Pinpoint the cell where the given text exists, returning its [X, Y] midpoint coordinate. 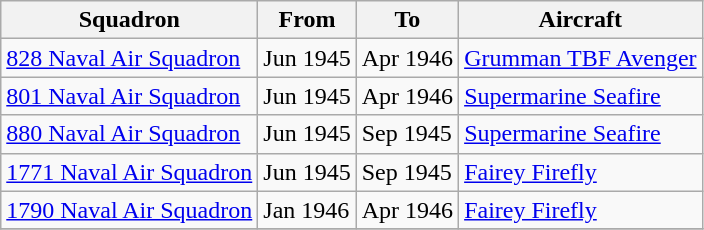
Jan 1946 [307, 210]
To [407, 20]
880 Naval Air Squadron [130, 134]
1790 Naval Air Squadron [130, 210]
1771 Naval Air Squadron [130, 172]
From [307, 20]
828 Naval Air Squadron [130, 58]
Grumman TBF Avenger [580, 58]
Squadron [130, 20]
801 Naval Air Squadron [130, 96]
Aircraft [580, 20]
